From the cell containing the given text, extract its center point as (X, Y) coordinate. 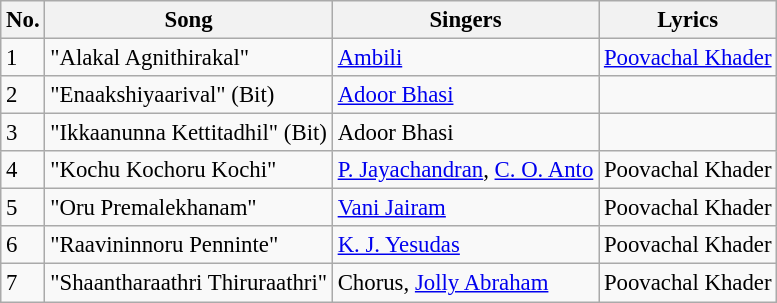
Ambili (465, 58)
4 (23, 170)
1 (23, 58)
"Alakal Agnithirakal" (188, 58)
"Kochu Kochoru Kochi" (188, 170)
"Oru Premalekhanam" (188, 208)
Song (188, 20)
Chorus, Jolly Abraham (465, 283)
No. (23, 20)
Lyrics (688, 20)
Singers (465, 20)
"Shaantharaathri Thiruraathri" (188, 283)
"Ikkaanunna Kettitadhil" (Bit) (188, 133)
6 (23, 245)
5 (23, 208)
P. Jayachandran, C. O. Anto (465, 170)
"Enaakshiyaarival" (Bit) (188, 95)
Vani Jairam (465, 208)
2 (23, 95)
K. J. Yesudas (465, 245)
3 (23, 133)
"Raavininnoru Penninte" (188, 245)
7 (23, 283)
